For the text-containing cell, return its midpoint in [x, y] coordinate format. 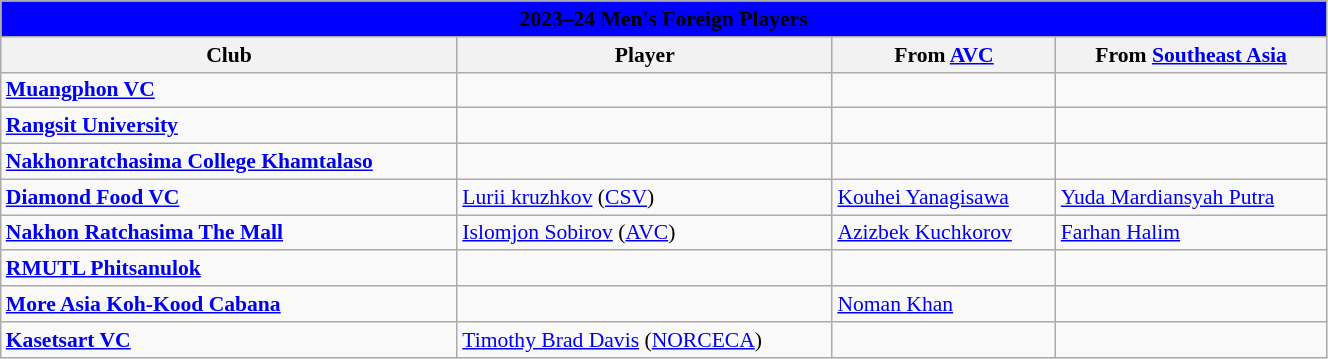
Rangsit University [230, 126]
Kasetsart VC [230, 340]
From Southeast Asia [1192, 55]
More Asia Koh-Kood Cabana [230, 304]
Islomjon Sobirov (AVC) [644, 233]
Yuda Mardiansyah Putra [1192, 197]
Player [644, 55]
Muangphon VC [230, 90]
Timothy Brad Davis (NORCECA) [644, 340]
Nakhonratchasima College Khamtalaso [230, 162]
Lurii kruzhkov (CSV) [644, 197]
Noman Khan [944, 304]
RMUTL Phitsanulok [230, 269]
Farhan Halim [1192, 233]
Diamond Food VC [230, 197]
Club [230, 55]
From AVC [944, 55]
2023–24 Men's Foreign Players [664, 19]
Kouhei Yanagisawa [944, 197]
Nakhon Ratchasima The Mall [230, 233]
Azizbek Kuchkorov [944, 233]
